Pinpoint the cell where the given text exists, returning its (X, Y) midpoint coordinate. 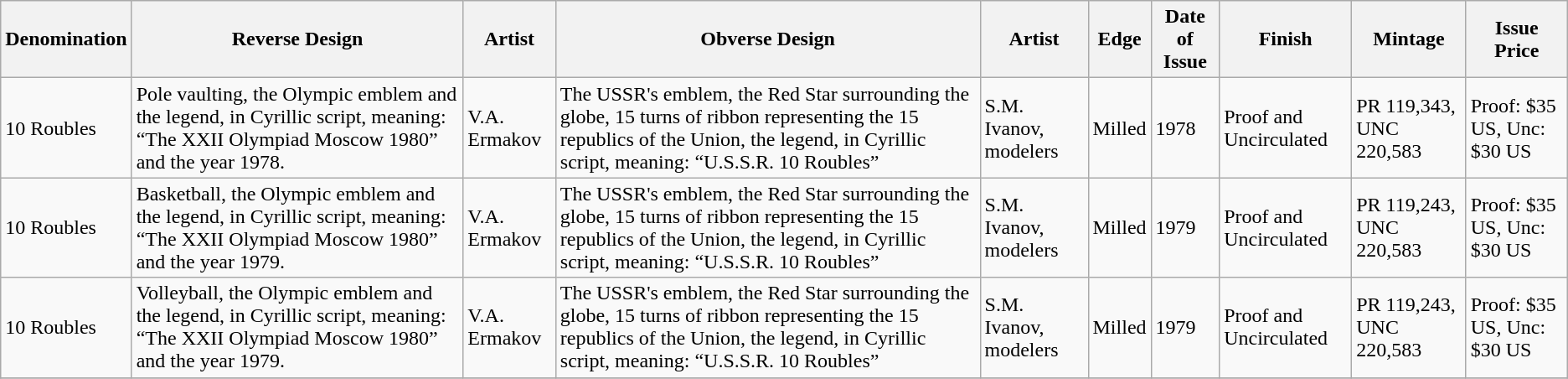
1978 (1185, 127)
Issue Price (1516, 39)
Finish (1286, 39)
Denomination (66, 39)
Pole vaulting, the Olympic emblem and the legend, in Cyrillic script, meaning: “The XXII Olympiad Moscow 1980” and the year 1978. (297, 127)
Basketball, the Olympic emblem and the legend, in Cyrillic script, meaning: “The XXII Olympiad Moscow 1980” and the year 1979. (297, 228)
Mintage (1409, 39)
PR 119,343, UNC 220,583 (1409, 127)
Reverse Design (297, 39)
Volleyball, the Olympic emblem and the legend, in Cyrillic script, meaning: “The XXII Olympiad Moscow 1980” and the year 1979. (297, 327)
Edge (1119, 39)
Obverse Design (767, 39)
Date of Issue (1185, 39)
